Return the (X, Y) coordinate for the center point of the cell that contains the specified text.  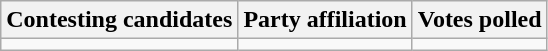
Party affiliation (325, 20)
Votes polled (480, 20)
Contesting candidates (120, 20)
